Find where the given text appears and provide that cell's center as [x, y] coordinate. 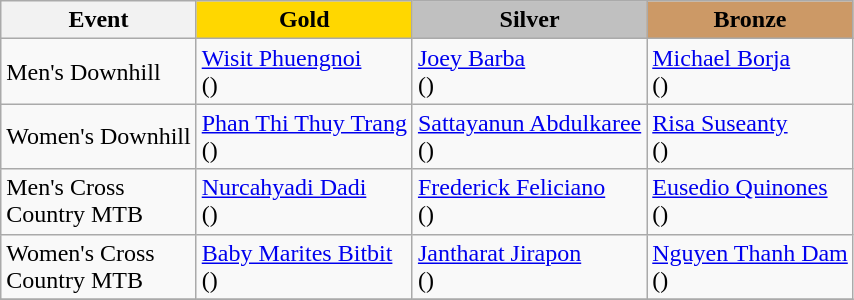
Frederick Feliciano () [529, 202]
Wisit Phuengnoi () [304, 72]
Women's Downhill [98, 136]
Sattayanun Abdulkaree () [529, 136]
Men's Downhill [98, 72]
Event [98, 20]
Joey Barba () [529, 72]
Nguyen Thanh Dam () [750, 266]
Men's Cross Country MTB [98, 202]
Gold [304, 20]
Risa Suseanty () [750, 136]
Bronze [750, 20]
Phan Thi Thuy Trang () [304, 136]
Jantharat Jirapon () [529, 266]
Women's Cross Country MTB [98, 266]
Silver [529, 20]
Michael Borja () [750, 72]
Nurcahyadi Dadi () [304, 202]
Eusedio Quinones () [750, 202]
Baby Marites Bitbit () [304, 266]
